Output the [X, Y] coordinate of the center of the cell containing the given text.  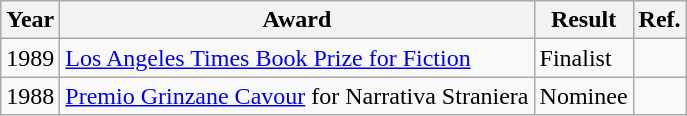
Los Angeles Times Book Prize for Fiction [297, 58]
Nominee [584, 96]
1988 [30, 96]
Finalist [584, 58]
Award [297, 20]
Year [30, 20]
Result [584, 20]
1989 [30, 58]
Ref. [660, 20]
Premio Grinzane Cavour for Narrativa Straniera [297, 96]
